Capture the cell that displays the provided text and extract its [x, y] central coordinate. 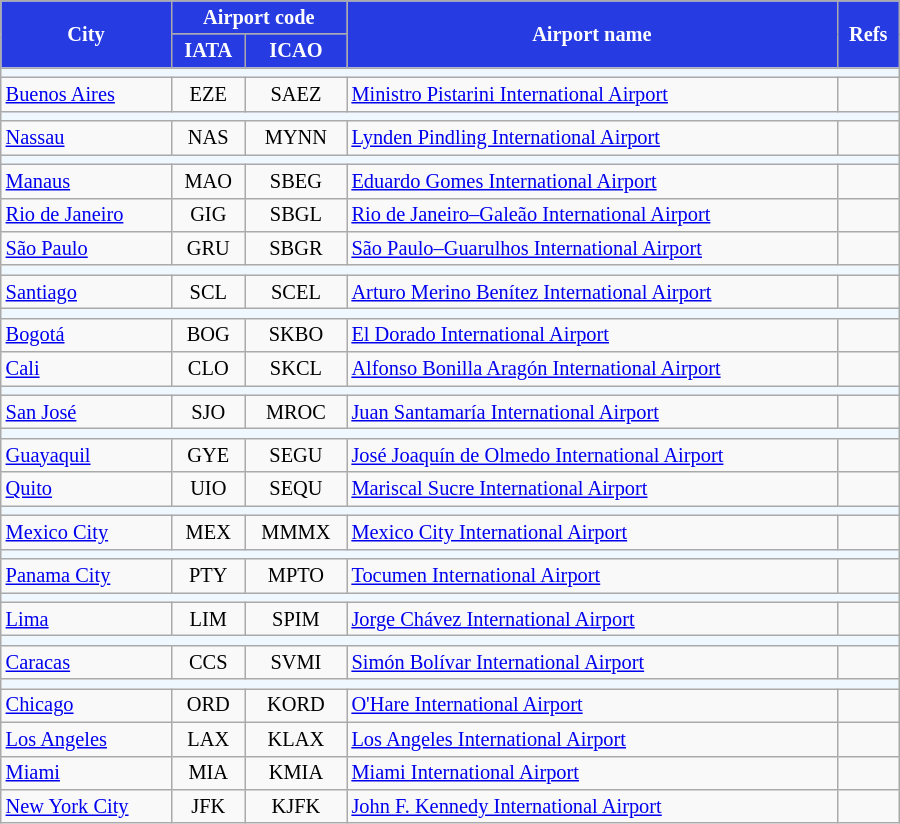
LIM [208, 619]
JFK [208, 806]
Airport code [258, 17]
SEQU [296, 489]
São Paulo [86, 248]
New York City [86, 806]
MYNN [296, 138]
KLAX [296, 739]
John F. Kennedy International Airport [592, 806]
Rio de Janeiro [86, 215]
Arturo Merino Benítez International Airport [592, 292]
Ministro Pistarini International Airport [592, 94]
SCEL [296, 292]
Los Angeles International Airport [592, 739]
Manaus [86, 181]
SCL [208, 292]
Mexico City [86, 532]
MAO [208, 181]
Juan Santamaría International Airport [592, 412]
Guayaquil [86, 455]
Jorge Chávez International Airport [592, 619]
SKCL [296, 369]
Nassau [86, 138]
LAX [208, 739]
El Dorado International Airport [592, 335]
O'Hare International Airport [592, 705]
CLO [208, 369]
IATA [208, 51]
KJFK [296, 806]
SAEZ [296, 94]
Buenos Aires [86, 94]
UIO [208, 489]
SKBO [296, 335]
São Paulo–Guarulhos International Airport [592, 248]
ORD [208, 705]
City [86, 34]
Panama City [86, 575]
GRU [208, 248]
MEX [208, 532]
Mariscal Sucre International Airport [592, 489]
Santiago [86, 292]
SPIM [296, 619]
ICAO [296, 51]
Airport name [592, 34]
SEGU [296, 455]
Miami International Airport [592, 773]
GYE [208, 455]
CCS [208, 662]
Chicago [86, 705]
Cali [86, 369]
NAS [208, 138]
Caracas [86, 662]
Rio de Janeiro–Galeão International Airport [592, 215]
EZE [208, 94]
GIG [208, 215]
KMIA [296, 773]
Los Angeles [86, 739]
MPTO [296, 575]
PTY [208, 575]
KORD [296, 705]
MIA [208, 773]
Simón Bolívar International Airport [592, 662]
Tocumen International Airport [592, 575]
MMMX [296, 532]
Lima [86, 619]
Mexico City International Airport [592, 532]
Refs [868, 34]
SVMI [296, 662]
SJO [208, 412]
San José [86, 412]
BOG [208, 335]
MROC [296, 412]
Alfonso Bonilla Aragón International Airport [592, 369]
Lynden Pindling International Airport [592, 138]
Miami [86, 773]
SBGR [296, 248]
Quito [86, 489]
Eduardo Gomes International Airport [592, 181]
José Joaquín de Olmedo International Airport [592, 455]
SBEG [296, 181]
SBGL [296, 215]
Bogotá [86, 335]
